For the text-containing cell, return its midpoint in (X, Y) coordinate format. 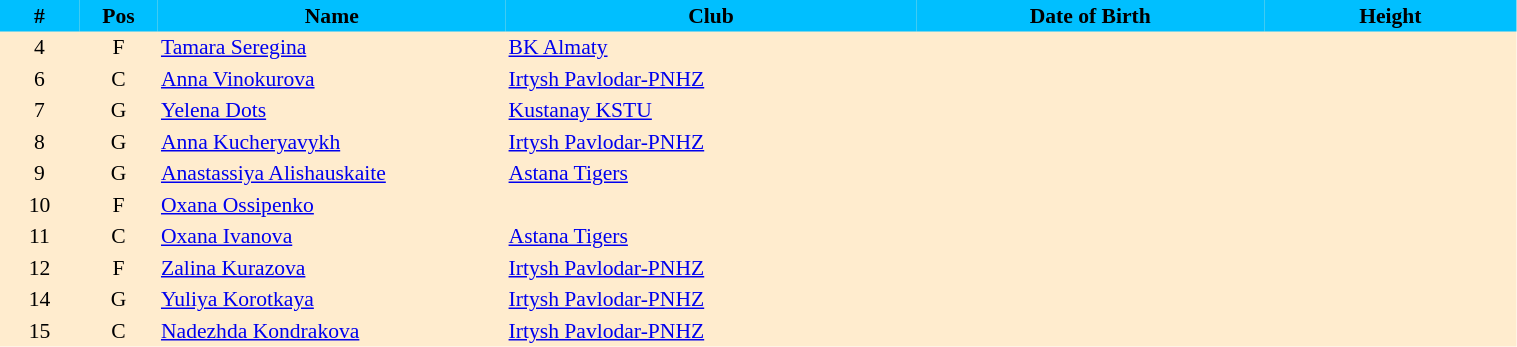
Anna Kucheryavykh (332, 142)
11 (40, 236)
BK Almaty (712, 48)
Anna Vinokurova (332, 79)
7 (40, 110)
12 (40, 268)
Yelena Dots (332, 110)
9 (40, 174)
Zalina Kurazova (332, 268)
14 (40, 300)
Pos (118, 16)
15 (40, 331)
8 (40, 142)
Club (712, 16)
Kustanay KSTU (712, 110)
Height (1390, 16)
Nadezhda Kondrakova (332, 331)
Yuliya Korotkaya (332, 300)
Tamara Seregina (332, 48)
Anastassiya Alishauskaite (332, 174)
Date of Birth (1090, 16)
Oxana Ossipenko (332, 205)
Oxana Ivanova (332, 236)
6 (40, 79)
Name (332, 16)
# (40, 16)
4 (40, 48)
10 (40, 205)
